Return the [X, Y] coordinate for the center point of the cell that contains the specified text.  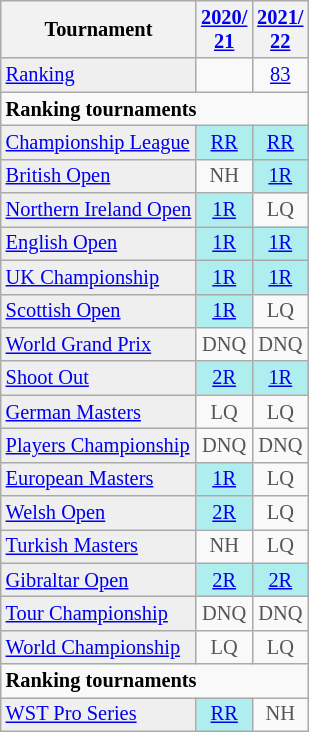
British Open [98, 176]
Ranking [98, 75]
UK Championship [98, 277]
83 [280, 75]
Tournament [98, 29]
German Masters [98, 412]
WST Pro Series [98, 714]
Players Championship [98, 445]
World Championship [98, 647]
Welsh Open [98, 513]
Shoot Out [98, 378]
English Open [98, 243]
Northern Ireland Open [98, 210]
2021/22 [280, 29]
Tour Championship [98, 613]
European Masters [98, 479]
Gibraltar Open [98, 580]
2020/21 [224, 29]
Championship League [98, 142]
World Grand Prix [98, 344]
Scottish Open [98, 311]
Turkish Masters [98, 546]
